Extract the (x, y) coordinate from the center of the cell holding the provided text.  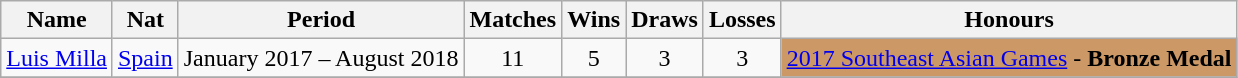
Matches (513, 20)
Losses (742, 20)
Nat (145, 20)
2017 Southeast Asian Games - Bronze Medal (1009, 58)
Name (57, 20)
Draws (665, 20)
Period (321, 20)
11 (513, 58)
5 (594, 58)
Wins (594, 20)
Honours (1009, 20)
Luis Milla (57, 58)
January 2017 – August 2018 (321, 58)
Spain (145, 58)
